Output the [x, y] coordinate of the center of the cell containing the given text.  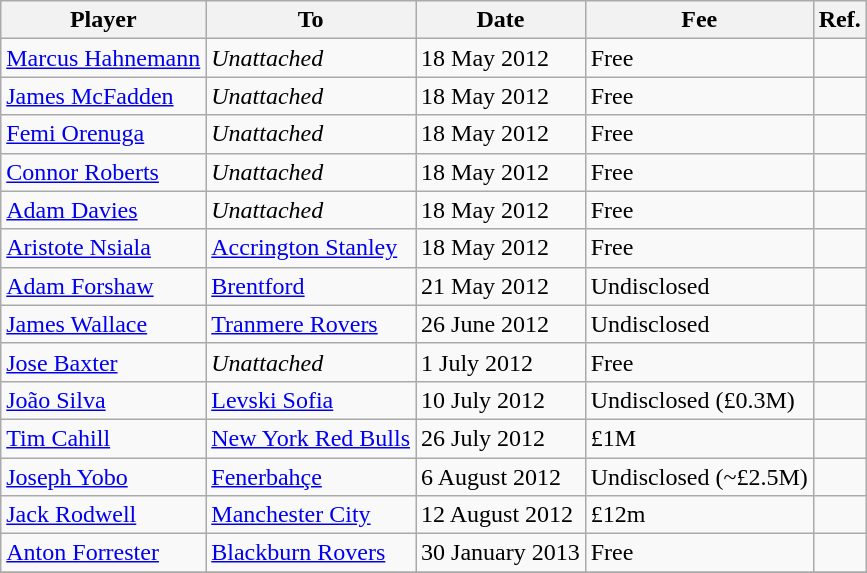
Connor Roberts [104, 172]
12 August 2012 [501, 515]
Date [501, 20]
Joseph Yobo [104, 477]
£1M [699, 438]
30 January 2013 [501, 553]
Jack Rodwell [104, 515]
Anton Forrester [104, 553]
Adam Forshaw [104, 286]
Jose Baxter [104, 362]
Tranmere Rovers [311, 324]
João Silva [104, 400]
Ref. [840, 20]
Undisclosed (~£2.5M) [699, 477]
26 June 2012 [501, 324]
To [311, 20]
Player [104, 20]
Levski Sofia [311, 400]
Tim Cahill [104, 438]
10 July 2012 [501, 400]
6 August 2012 [501, 477]
Fenerbahçe [311, 477]
New York Red Bulls [311, 438]
Brentford [311, 286]
£12m [699, 515]
21 May 2012 [501, 286]
Femi Orenuga [104, 134]
1 July 2012 [501, 362]
James McFadden [104, 96]
Manchester City [311, 515]
Aristote Nsiala [104, 248]
James Wallace [104, 324]
26 July 2012 [501, 438]
Fee [699, 20]
Undisclosed (£0.3M) [699, 400]
Marcus Hahnemann [104, 58]
Adam Davies [104, 210]
Blackburn Rovers [311, 553]
Accrington Stanley [311, 248]
